From the cell containing the given text, extract its center point as [x, y] coordinate. 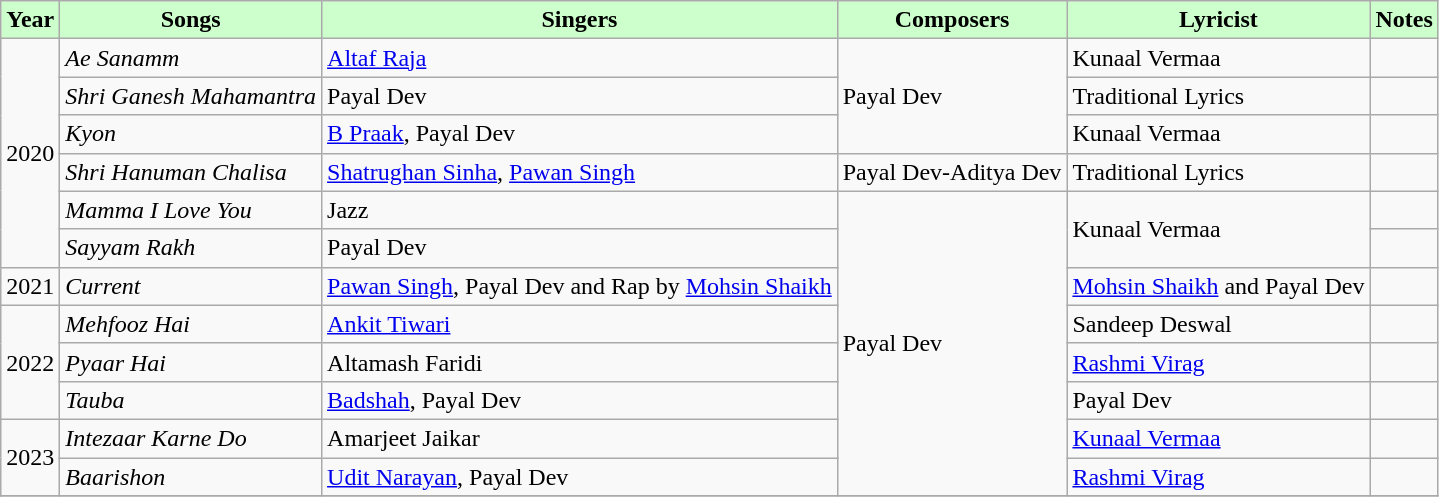
Composers [952, 20]
2021 [30, 286]
Ankit Tiwari [580, 324]
2020 [30, 153]
Amarjeet Jaikar [580, 438]
Sayyam Rakh [191, 248]
Singers [580, 20]
Songs [191, 20]
Altaf Raja [580, 58]
Mohsin Shaikh and Payal Dev [1218, 286]
Shri Ganesh Mahamantra [191, 96]
Lyricist [1218, 20]
Altamash Faridi [580, 362]
Udit Narayan, Payal Dev [580, 477]
Pyaar Hai [191, 362]
Shatrughan Sinha, Pawan Singh [580, 172]
Badshah, Payal Dev [580, 400]
Mehfooz Hai [191, 324]
Year [30, 20]
Ae Sanamm [191, 58]
Payal Dev-Aditya Dev [952, 172]
Kyon [191, 134]
Current [191, 286]
2023 [30, 457]
Shri Hanuman Chalisa [191, 172]
2022 [30, 362]
Jazz [580, 210]
Notes [1404, 20]
Baarishon [191, 477]
B Praak, Payal Dev [580, 134]
Mamma I Love You [191, 210]
Intezaar Karne Do [191, 438]
Tauba [191, 400]
Pawan Singh, Payal Dev and Rap by Mohsin Shaikh [580, 286]
Sandeep Deswal [1218, 324]
